Output the [x, y] coordinate of the center of the cell containing the given text.  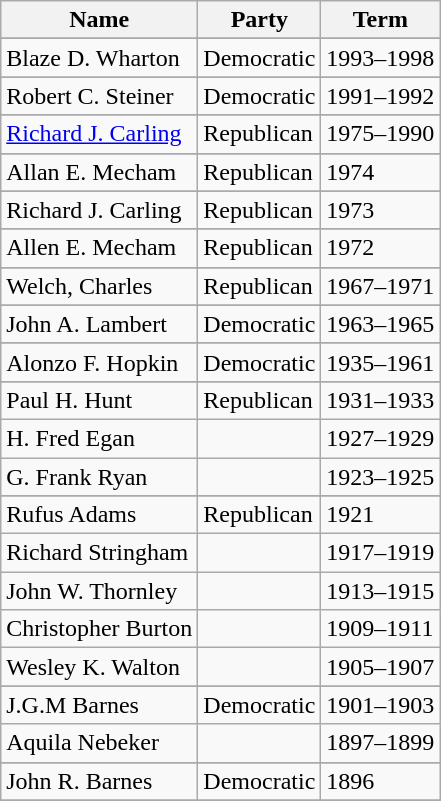
John A. Lambert [100, 324]
Blaze D. Wharton [100, 58]
1931–1933 [380, 400]
Name [100, 20]
1927–1929 [380, 438]
Robert C. Steiner [100, 96]
Welch, Charles [100, 286]
1935–1961 [380, 362]
1923–1925 [380, 477]
1974 [380, 172]
Christopher Burton [100, 629]
H. Fred Egan [100, 438]
1909–1911 [380, 629]
Allen E. Mecham [100, 248]
1897–1899 [380, 743]
Wesley K. Walton [100, 667]
G. Frank Ryan [100, 477]
1991–1992 [380, 96]
1993–1998 [380, 58]
John R. Barnes [100, 781]
John W. Thornley [100, 591]
1921 [380, 515]
1901–1903 [380, 705]
1917–1919 [380, 553]
Party [260, 20]
1973 [380, 210]
1975–1990 [380, 134]
1972 [380, 248]
1913–1915 [380, 591]
1963–1965 [380, 324]
Richard Stringham [100, 553]
Term [380, 20]
Paul H. Hunt [100, 400]
1905–1907 [380, 667]
Allan E. Mecham [100, 172]
1967–1971 [380, 286]
J.G.M Barnes [100, 705]
Alonzo F. Hopkin [100, 362]
Aquila Nebeker [100, 743]
1896 [380, 781]
Rufus Adams [100, 515]
